Determine the [X, Y] coordinate at the center of the cell enclosing the given text.  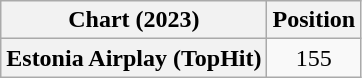
Position [314, 20]
155 [314, 58]
Estonia Airplay (TopHit) [134, 58]
Chart (2023) [134, 20]
